Output the [x, y] coordinate of the center of the cell containing the given text.  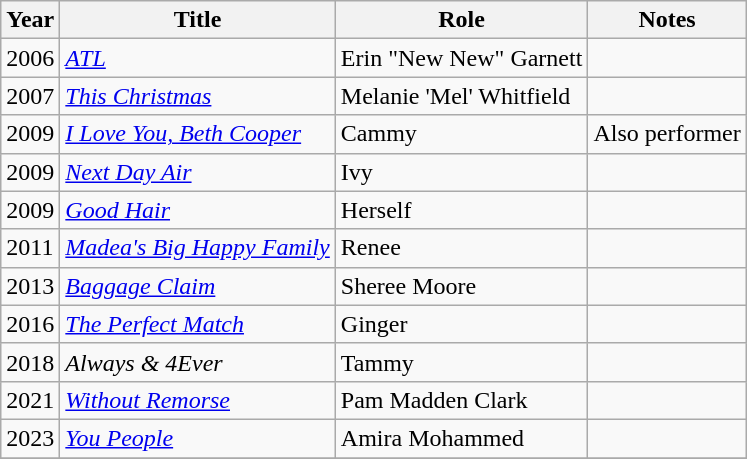
Title [198, 20]
2013 [30, 286]
Madea's Big Happy Family [198, 248]
Notes [667, 20]
Next Day Air [198, 172]
Melanie 'Mel' Whitfield [462, 96]
Pam Madden Clark [462, 400]
Renee [462, 248]
ATL [198, 58]
You People [198, 438]
I Love You, Beth Cooper [198, 134]
2007 [30, 96]
Herself [462, 210]
2016 [30, 324]
Amira Mohammed [462, 438]
Tammy [462, 362]
2023 [30, 438]
2011 [30, 248]
Without Remorse [198, 400]
Erin "New New" Garnett [462, 58]
Ivy [462, 172]
Baggage Claim [198, 286]
Cammy [462, 134]
Role [462, 20]
2021 [30, 400]
Sheree Moore [462, 286]
2018 [30, 362]
2006 [30, 58]
Always & 4Ever [198, 362]
This Christmas [198, 96]
Ginger [462, 324]
Year [30, 20]
Good Hair [198, 210]
The Perfect Match [198, 324]
Also performer [667, 134]
